Capture the cell that displays the provided text and extract its (X, Y) central coordinate. 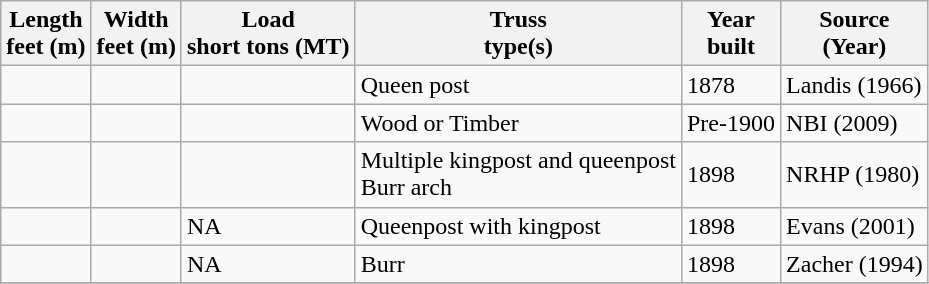
Evans (2001) (855, 226)
Zacher (1994) (855, 264)
NRHP (1980) (855, 174)
NBI (2009) (855, 123)
1878 (730, 85)
Lengthfeet (m) (46, 34)
Multiple kingpost and queenpost Burr arch (518, 174)
Pre-1900 (730, 123)
Queen post (518, 85)
Burr (518, 264)
Source(Year) (855, 34)
Wood or Timber (518, 123)
Landis (1966) (855, 85)
Queenpost with kingpost (518, 226)
Loadshort tons (MT) (268, 34)
Yearbuilt (730, 34)
Widthfeet (m) (136, 34)
Trusstype(s) (518, 34)
